Return the (X, Y) coordinate for the center point of the cell that contains the specified text.  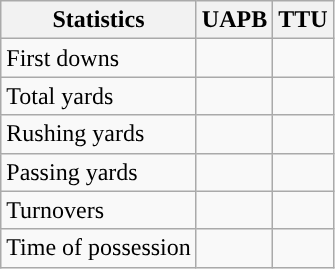
Statistics (99, 20)
UAPB (234, 20)
Turnovers (99, 210)
First downs (99, 58)
TTU (303, 20)
Passing yards (99, 172)
Rushing yards (99, 134)
Total yards (99, 96)
Time of possession (99, 248)
